Identify which cell holds the provided text, then report its [X, Y] central coordinate. 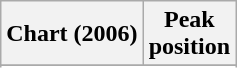
Chart (2006) [72, 34]
Peakposition [189, 34]
